Provide the [x, y] coordinate of the cell's center where the given text is located.  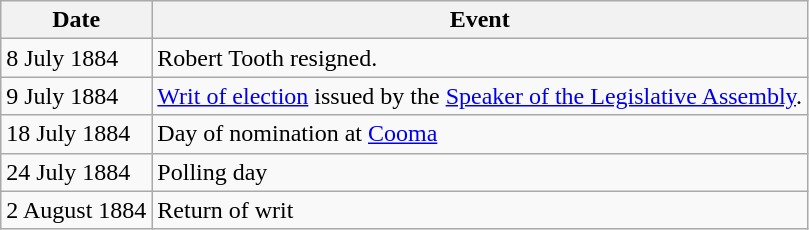
24 July 1884 [76, 172]
2 August 1884 [76, 210]
8 July 1884 [76, 58]
Polling day [480, 172]
Event [480, 20]
Return of writ [480, 210]
Day of nomination at Cooma [480, 134]
Date [76, 20]
9 July 1884 [76, 96]
Robert Tooth resigned. [480, 58]
Writ of election issued by the Speaker of the Legislative Assembly. [480, 96]
18 July 1884 [76, 134]
